Extract the (X, Y) coordinate from the center of the cell holding the provided text.  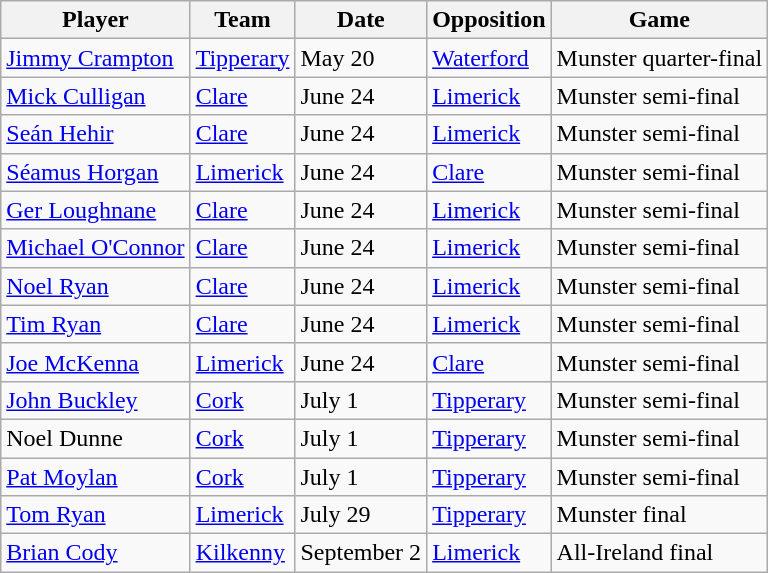
Noel Dunne (96, 438)
September 2 (361, 553)
All-Ireland final (660, 553)
John Buckley (96, 400)
July 29 (361, 515)
Tim Ryan (96, 324)
Tom Ryan (96, 515)
Waterford (489, 58)
Date (361, 20)
Jimmy Crampton (96, 58)
Seán Hehir (96, 134)
Munster quarter-final (660, 58)
Ger Loughnane (96, 210)
Game (660, 20)
Michael O'Connor (96, 248)
Munster final (660, 515)
May 20 (361, 58)
Joe McKenna (96, 362)
Pat Moylan (96, 477)
Séamus Horgan (96, 172)
Kilkenny (242, 553)
Brian Cody (96, 553)
Mick Culligan (96, 96)
Player (96, 20)
Opposition (489, 20)
Team (242, 20)
Noel Ryan (96, 286)
